Find where the given text appears and provide that cell's center as [x, y] coordinate. 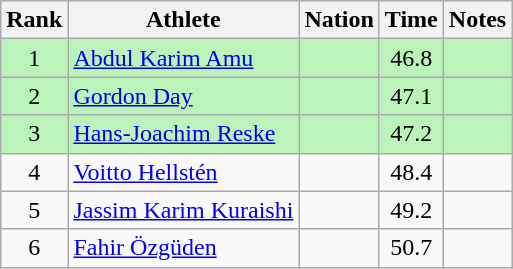
Notes [477, 20]
Rank [34, 20]
Gordon Day [184, 96]
48.4 [411, 172]
Fahir Özgüden [184, 248]
Voitto Hellstén [184, 172]
2 [34, 96]
Athlete [184, 20]
Jassim Karim Kuraishi [184, 210]
6 [34, 248]
Time [411, 20]
5 [34, 210]
1 [34, 58]
47.2 [411, 134]
46.8 [411, 58]
3 [34, 134]
Abdul Karim Amu [184, 58]
49.2 [411, 210]
47.1 [411, 96]
Nation [339, 20]
4 [34, 172]
50.7 [411, 248]
Hans-Joachim Reske [184, 134]
